Return the [X, Y] coordinate for the center point of the cell that contains the specified text.  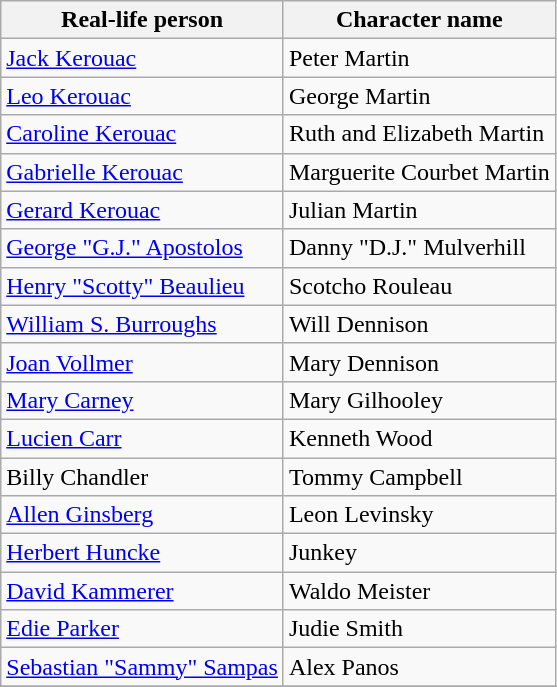
Scotcho Rouleau [419, 286]
Edie Parker [142, 629]
Real-life person [142, 20]
Joan Vollmer [142, 362]
Mary Gilhooley [419, 400]
David Kammerer [142, 591]
Junkey [419, 553]
Tommy Campbell [419, 477]
Danny "D.J." Mulverhill [419, 248]
Jack Kerouac [142, 58]
William S. Burroughs [142, 324]
Gerard Kerouac [142, 210]
Henry "Scotty" Beaulieu [142, 286]
Ruth and Elizabeth Martin [419, 134]
Allen Ginsberg [142, 515]
Judie Smith [419, 629]
Mary Carney [142, 400]
Sebastian "Sammy" Sampas [142, 667]
Billy Chandler [142, 477]
Gabrielle Kerouac [142, 172]
Leon Levinsky [419, 515]
Waldo Meister [419, 591]
Mary Dennison [419, 362]
Herbert Huncke [142, 553]
Leo Kerouac [142, 96]
Marguerite Courbet Martin [419, 172]
Alex Panos [419, 667]
Will Dennison [419, 324]
Caroline Kerouac [142, 134]
George "G.J." Apostolos [142, 248]
Kenneth Wood [419, 438]
Peter Martin [419, 58]
Julian Martin [419, 210]
Lucien Carr [142, 438]
George Martin [419, 96]
Character name [419, 20]
